Return the [x, y] coordinate for the center point of the cell that contains the specified text.  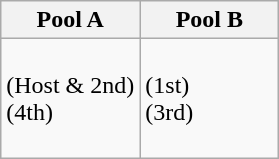
Pool A [70, 20]
(Host & 2nd) (4th) [70, 98]
(1st) (3rd) [210, 98]
Pool B [210, 20]
